For the text-containing cell, return its midpoint in [x, y] coordinate format. 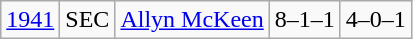
4–0–1 [376, 20]
8–1–1 [304, 20]
1941 [30, 20]
Allyn McKeen [192, 20]
SEC [88, 20]
